For the text-containing cell, return its midpoint in [X, Y] coordinate format. 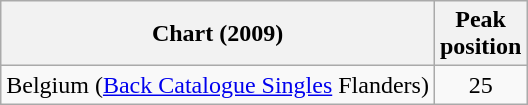
Chart (2009) [218, 34]
Peakposition [480, 34]
25 [480, 85]
Belgium (Back Catalogue Singles Flanders) [218, 85]
